Capture the cell that displays the provided text and extract its (X, Y) central coordinate. 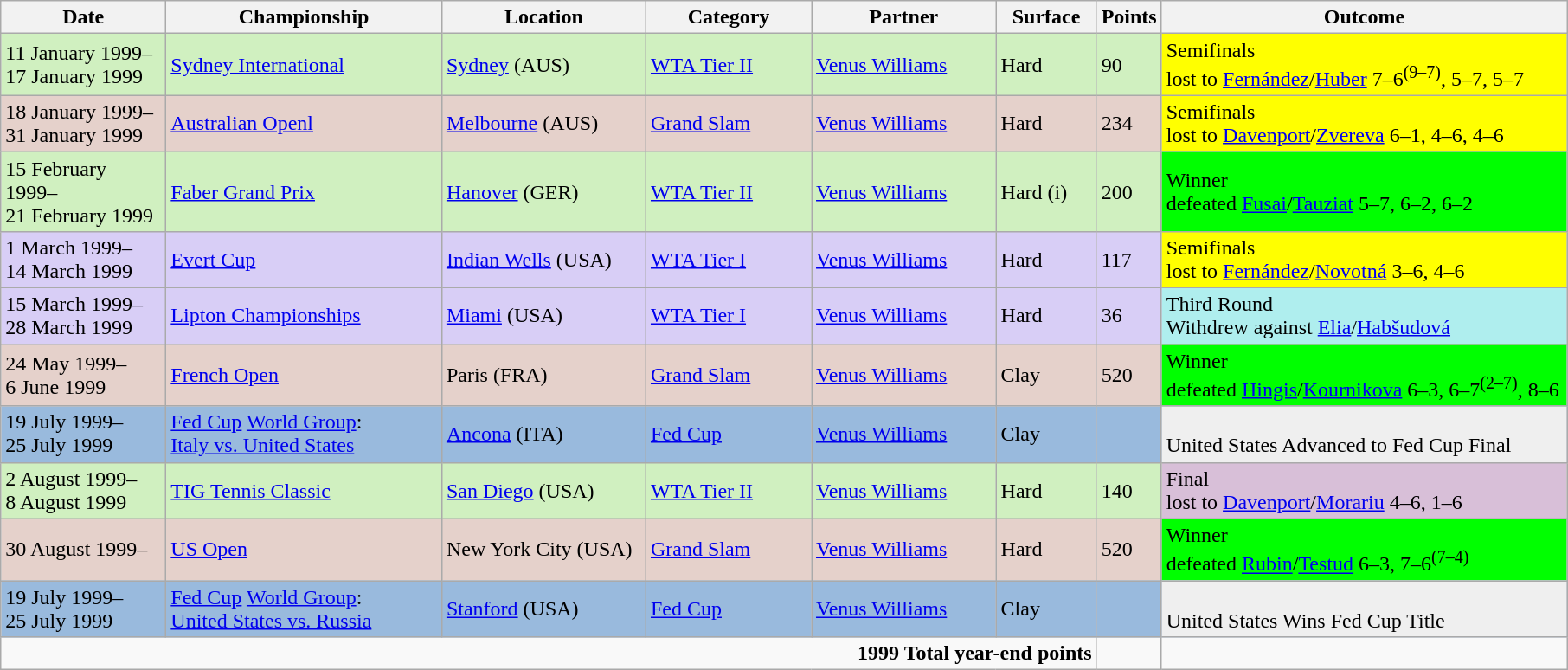
Partner (904, 17)
Winner defeated Rubin/Testud 6–3, 7–6(7–4) (1364, 550)
Championship (305, 17)
1999 Total year-end points (549, 654)
18 January 1999–31 January 1999 (83, 123)
Hanover (GER) (543, 191)
30 August 1999– (83, 550)
United States Wins Fed Cup Title (1364, 609)
Surface (1046, 17)
Fed Cup World Group: Italy vs. United States (305, 435)
Points (1128, 17)
Third RoundWithdrew against Elia/Habšudová (1364, 317)
90 (1128, 65)
15 March 1999–28 March 1999 (83, 317)
Indian Wells (USA) (543, 260)
140 (1128, 490)
Miami (USA) (543, 317)
Faber Grand Prix (305, 191)
Semifinals lost to Davenport/Zvereva 6–1, 4–6, 4–6 (1364, 123)
Hard (i) (1046, 191)
Category (729, 17)
117 (1128, 260)
200 (1128, 191)
2 August 1999–8 August 1999 (83, 490)
Final lost to Davenport/Morariu 4–6, 1–6 (1364, 490)
Paris (FRA) (543, 376)
234 (1128, 123)
Stanford (USA) (543, 609)
Date (83, 17)
15 February 1999–21 February 1999 (83, 191)
Melbourne (AUS) (543, 123)
11 January 1999–17 January 1999 (83, 65)
Winner defeated Hingis/Kournikova 6–3, 6–7(2–7), 8–6 (1364, 376)
Ancona (ITA) (543, 435)
24 May 1999–6 June 1999 (83, 376)
United States Advanced to Fed Cup Final (1364, 435)
TIG Tennis Classic (305, 490)
Australian Openl (305, 123)
1 March 1999–14 March 1999 (83, 260)
Fed Cup World Group: United States vs. Russia (305, 609)
New York City (USA) (543, 550)
36 (1128, 317)
Winner defeated Fusai/Tauziat 5–7, 6–2, 6–2 (1364, 191)
Evert Cup (305, 260)
Lipton Championships (305, 317)
Outcome (1364, 17)
Sydney (AUS) (543, 65)
San Diego (USA) (543, 490)
Semifinals lost to Fernández/Huber 7–6(9–7), 5–7, 5–7 (1364, 65)
Sydney International (305, 65)
US Open (305, 550)
Location (543, 17)
French Open (305, 376)
Semifinalslost to Fernández/Novotná 3–6, 4–6 (1364, 260)
